From the cell containing the given text, extract its center point as [X, Y] coordinate. 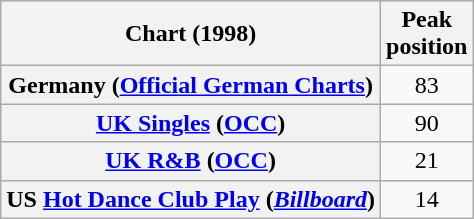
90 [427, 123]
83 [427, 85]
UK Singles (OCC) [191, 123]
14 [427, 199]
UK R&B (OCC) [191, 161]
21 [427, 161]
US Hot Dance Club Play (Billboard) [191, 199]
Peakposition [427, 34]
Chart (1998) [191, 34]
Germany (Official German Charts) [191, 85]
